From the cell containing the given text, extract its center point as [X, Y] coordinate. 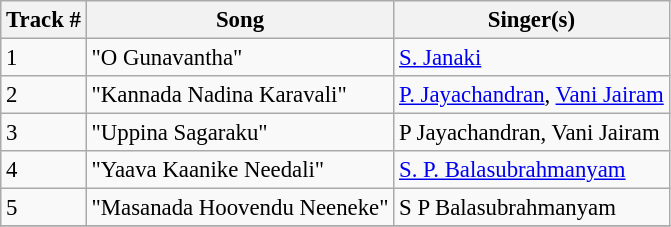
"Kannada Nadina Karavali" [240, 95]
P. Jayachandran, Vani Jairam [532, 95]
1 [44, 58]
S P Balasubrahmanyam [532, 208]
5 [44, 208]
Singer(s) [532, 20]
Song [240, 20]
Track # [44, 20]
3 [44, 133]
S. P. Balasubrahmanyam [532, 170]
"Uppina Sagaraku" [240, 133]
"Masanada Hoovendu Neeneke" [240, 208]
4 [44, 170]
"O Gunavantha" [240, 58]
"Yaava Kaanike Needali" [240, 170]
S. Janaki [532, 58]
2 [44, 95]
P Jayachandran, Vani Jairam [532, 133]
